Search for the cell housing the specified text and yield its (X, Y) center coordinate. 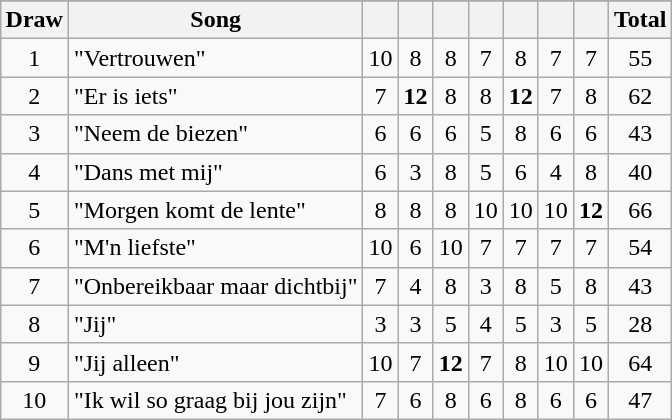
28 (640, 324)
"Onbereikbaar maar dichtbij" (216, 286)
"Neem de biezen" (216, 134)
66 (640, 210)
1 (34, 58)
2 (34, 96)
55 (640, 58)
Draw (34, 20)
"Jij alleen" (216, 362)
"Er is iets" (216, 96)
"Vertrouwen" (216, 58)
64 (640, 362)
40 (640, 172)
47 (640, 400)
"Jij" (216, 324)
Song (216, 20)
"Ik wil so graag bij jou zijn" (216, 400)
9 (34, 362)
"M'n liefste" (216, 248)
"Morgen komt de lente" (216, 210)
54 (640, 248)
62 (640, 96)
Total (640, 20)
"Dans met mij" (216, 172)
